Pinpoint the cell where the given text exists, returning its [X, Y] midpoint coordinate. 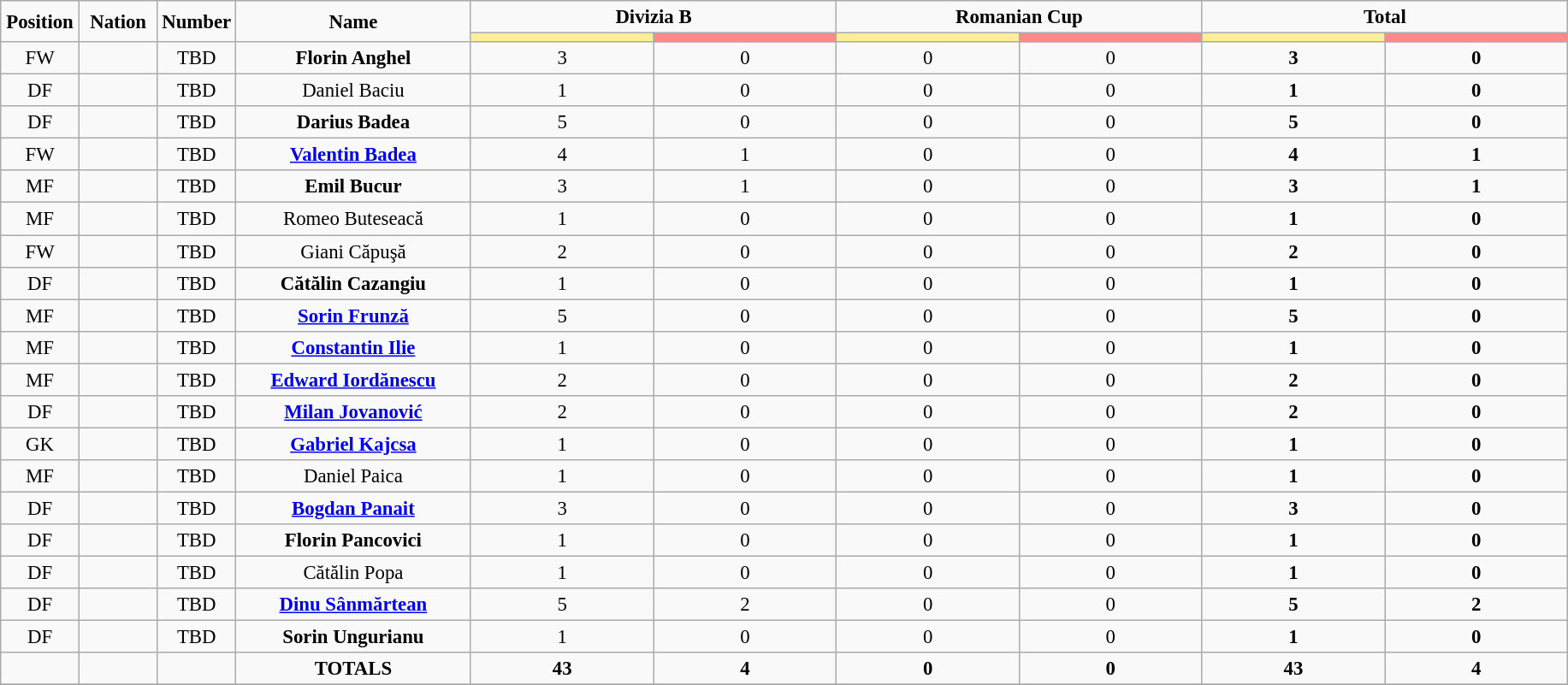
Number [197, 21]
Emil Bucur [354, 187]
GK [40, 444]
Sorin Ungurianu [354, 637]
Giani Căpuşă [354, 251]
Constantin Ilie [354, 347]
Florin Pancovici [354, 540]
TOTALS [354, 669]
Romeo Buteseacă [354, 219]
Cătălin Popa [354, 573]
Romanian Cup [1020, 17]
Position [40, 21]
Darius Badea [354, 122]
Name [354, 21]
Sorin Frunză [354, 316]
Valentin Badea [354, 155]
Edward Iordănescu [354, 380]
Gabriel Kajcsa [354, 444]
Florin Anghel [354, 58]
Daniel Paica [354, 476]
Nation [118, 21]
Daniel Baciu [354, 91]
Dinu Sânmărtean [354, 605]
Divizia B [654, 17]
Cătălin Cazangiu [354, 283]
Total [1385, 17]
Milan Jovanović [354, 412]
Bogdan Panait [354, 508]
